For the text-containing cell, return its midpoint in (X, Y) coordinate format. 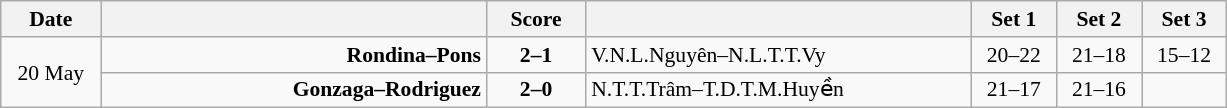
Set 3 (1184, 19)
21–17 (1014, 90)
Score (536, 19)
15–12 (1184, 55)
Rondina–Pons (294, 55)
20 May (51, 72)
21–18 (1098, 55)
2–1 (536, 55)
Gonzaga–Rodriguez (294, 90)
N.T.T.Trâm–T.D.T.M.Huyền (778, 90)
Date (51, 19)
V.N.L.Nguyên–N.L.T.T.Vy (778, 55)
20–22 (1014, 55)
21–16 (1098, 90)
Set 2 (1098, 19)
2–0 (536, 90)
Set 1 (1014, 19)
